Locate the cell with the specified text and output its (X, Y) center coordinate. 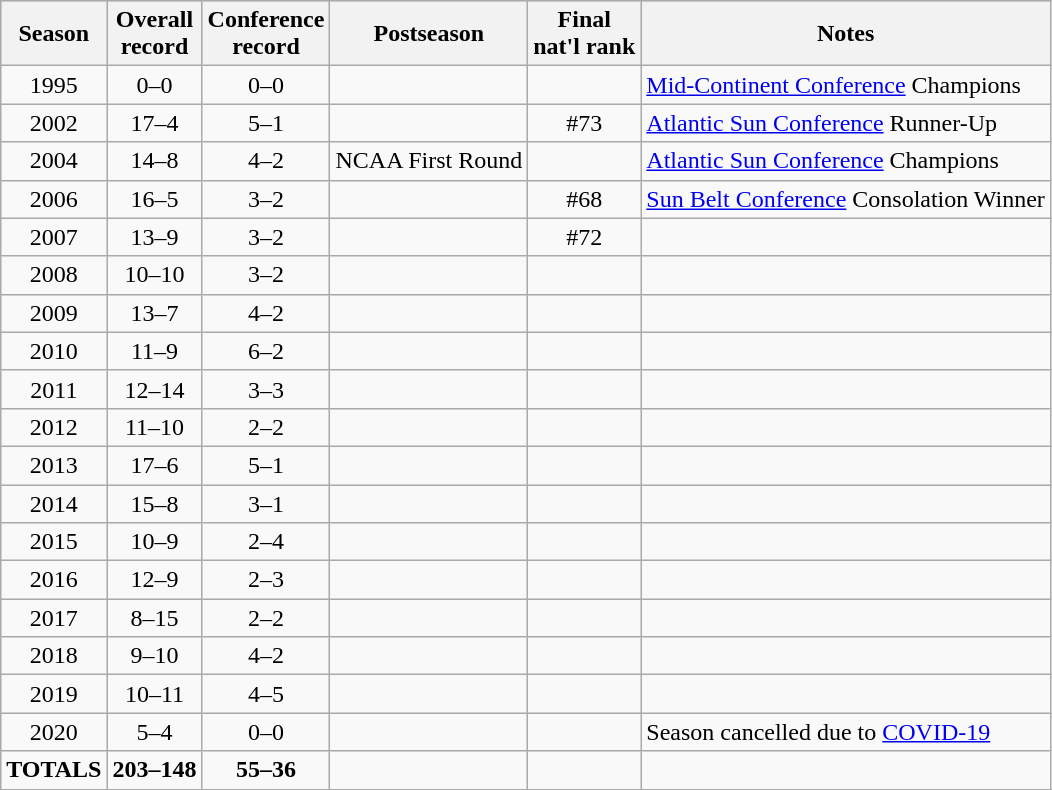
2019 (54, 694)
Postseason (429, 34)
2020 (54, 732)
2013 (54, 465)
Atlantic Sun Conference Runner-Up (846, 123)
14–8 (154, 161)
3–1 (266, 503)
NCAA First Round (429, 161)
2002 (54, 123)
15–8 (154, 503)
12–9 (154, 580)
2004 (54, 161)
2016 (54, 580)
2–4 (266, 542)
2008 (54, 275)
17–4 (154, 123)
2017 (54, 618)
13–9 (154, 237)
4–5 (266, 694)
Mid-Continent Conference Champions (846, 85)
Atlantic Sun Conference Champions (846, 161)
Sun Belt Conference Consolation Winner (846, 199)
10–11 (154, 694)
Overall record (154, 34)
9–10 (154, 656)
2–3 (266, 580)
2012 (54, 427)
17–6 (154, 465)
2006 (54, 199)
203–148 (154, 770)
2009 (54, 313)
#72 (584, 237)
13–7 (154, 313)
5–4 (154, 732)
55–36 (266, 770)
Season cancelled due to COVID-19 (846, 732)
11–10 (154, 427)
12–14 (154, 389)
8–15 (154, 618)
#73 (584, 123)
2011 (54, 389)
10–10 (154, 275)
Season (54, 34)
TOTALS (54, 770)
2014 (54, 503)
16–5 (154, 199)
10–9 (154, 542)
11–9 (154, 351)
2007 (54, 237)
1995 (54, 85)
6–2 (266, 351)
2018 (54, 656)
2015 (54, 542)
Notes (846, 34)
Conference record (266, 34)
#68 (584, 199)
3–3 (266, 389)
2010 (54, 351)
Final nat'l rank (584, 34)
